Extract the (X, Y) coordinate from the center of the cell holding the provided text.  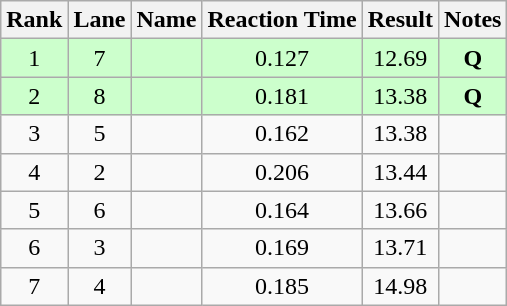
0.164 (282, 210)
14.98 (400, 286)
0.185 (282, 286)
Name (166, 20)
Result (400, 20)
12.69 (400, 58)
0.127 (282, 58)
1 (34, 58)
13.66 (400, 210)
Lane (100, 20)
0.181 (282, 96)
8 (100, 96)
Rank (34, 20)
0.206 (282, 172)
13.44 (400, 172)
Reaction Time (282, 20)
Notes (473, 20)
0.162 (282, 134)
13.71 (400, 248)
0.169 (282, 248)
